Return the [X, Y] coordinate for the center point of the cell that contains the specified text.  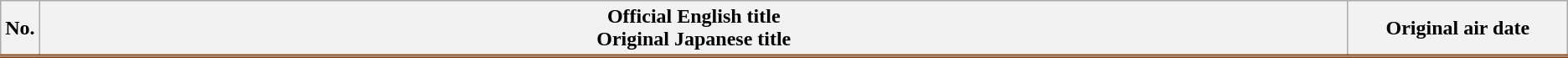
Original air date [1457, 29]
Official English title Original Japanese title [694, 29]
No. [20, 29]
